Find where the given text appears and provide that cell's center as [x, y] coordinate. 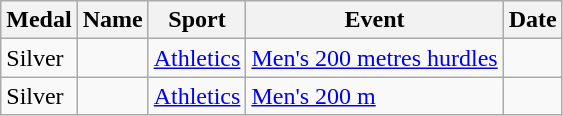
Sport [197, 20]
Date [532, 20]
Event [374, 20]
Men's 200 metres hurdles [374, 58]
Name [112, 20]
Medal [39, 20]
Men's 200 m [374, 96]
